Locate the cell with the specified text and output its (X, Y) center coordinate. 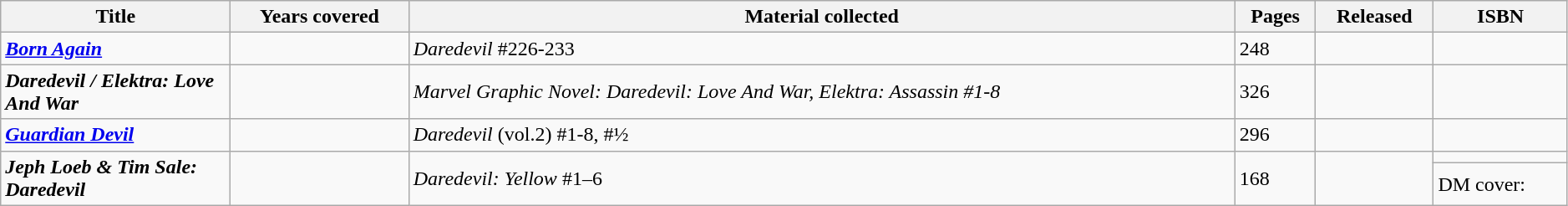
248 (1275, 49)
Jeph Loeb & Tim Sale: Daredevil (115, 178)
Years covered (319, 17)
Daredevil / Elektra: Love And War (115, 92)
Title (115, 17)
168 (1275, 178)
326 (1275, 92)
DM cover: (1500, 184)
Daredevil #226-233 (822, 49)
ISBN (1500, 17)
Born Again (115, 49)
Daredevil: Yellow #1–6 (822, 178)
Released (1375, 17)
Pages (1275, 17)
Daredevil (vol.2) #1-8, #½ (822, 135)
Guardian Devil (115, 135)
Material collected (822, 17)
296 (1275, 135)
Marvel Graphic Novel: Daredevil: Love And War, Elektra: Assassin #1-8 (822, 92)
